Provide the [x, y] coordinate of the cell's center where the given text is located.  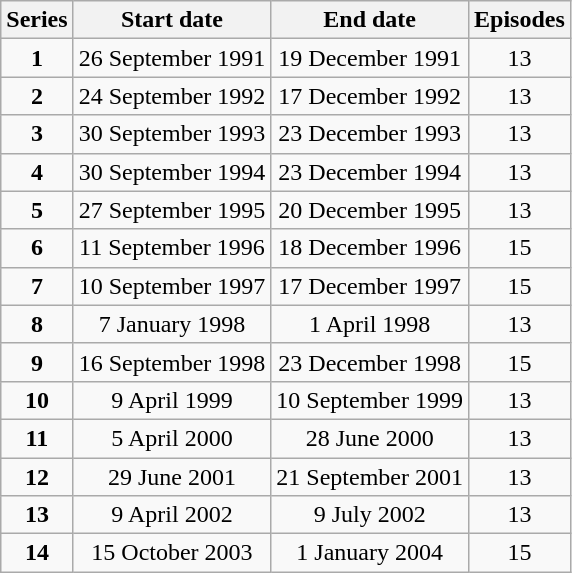
1 January 2004 [370, 553]
End date [370, 20]
23 December 1998 [370, 362]
17 December 1992 [370, 96]
4 [37, 172]
18 December 1996 [370, 248]
26 September 1991 [172, 58]
28 June 2000 [370, 438]
2 [37, 96]
21 September 2001 [370, 477]
29 June 2001 [172, 477]
7 January 1998 [172, 324]
10 [37, 400]
30 September 1994 [172, 172]
11 [37, 438]
9 April 1999 [172, 400]
Start date [172, 20]
20 December 1995 [370, 210]
23 December 1993 [370, 134]
27 September 1995 [172, 210]
14 [37, 553]
Episodes [520, 20]
23 December 1994 [370, 172]
15 October 2003 [172, 553]
11 September 1996 [172, 248]
9 April 2002 [172, 515]
3 [37, 134]
30 September 1993 [172, 134]
9 July 2002 [370, 515]
12 [37, 477]
19 December 1991 [370, 58]
17 December 1997 [370, 286]
16 September 1998 [172, 362]
24 September 1992 [172, 96]
5 April 2000 [172, 438]
10 September 1997 [172, 286]
7 [37, 286]
9 [37, 362]
5 [37, 210]
1 April 1998 [370, 324]
1 [37, 58]
8 [37, 324]
6 [37, 248]
10 September 1999 [370, 400]
Series [37, 20]
